From the cell containing the given text, extract its center point as (x, y) coordinate. 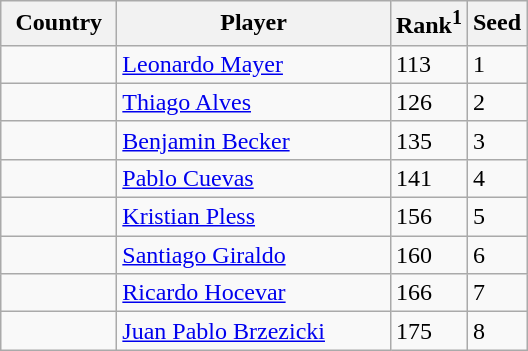
Leonardo Mayer (254, 64)
7 (496, 293)
Benjamin Becker (254, 140)
4 (496, 178)
Seed (496, 24)
1 (496, 64)
135 (428, 140)
3 (496, 140)
8 (496, 331)
Pablo Cuevas (254, 178)
141 (428, 178)
Thiago Alves (254, 102)
Player (254, 24)
113 (428, 64)
Ricardo Hocevar (254, 293)
Rank1 (428, 24)
160 (428, 255)
Juan Pablo Brzezicki (254, 331)
175 (428, 331)
Country (59, 24)
156 (428, 217)
Santiago Giraldo (254, 255)
Kristian Pless (254, 217)
6 (496, 255)
2 (496, 102)
126 (428, 102)
5 (496, 217)
166 (428, 293)
